Identify which cell holds the provided text, then report its [X, Y] central coordinate. 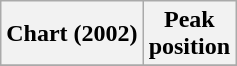
Chart (2002) [72, 34]
Peakposition [189, 34]
